Pinpoint the cell where the given text exists, returning its (x, y) midpoint coordinate. 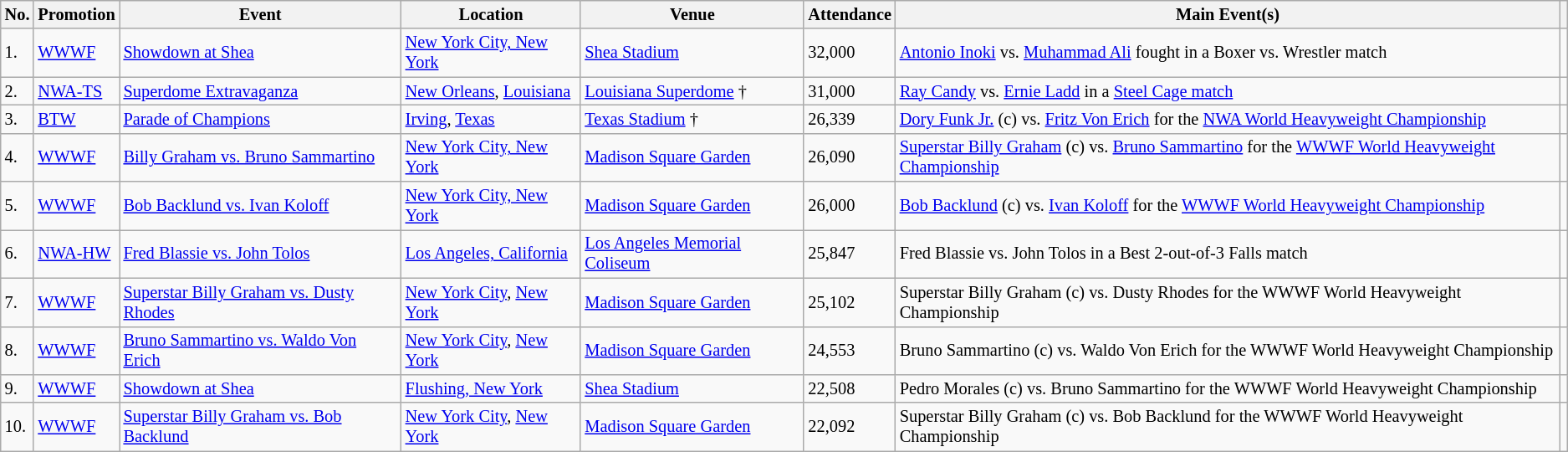
26,090 (850, 157)
9. (18, 388)
Fred Blassie vs. John Tolos (261, 254)
Louisiana Superdome † (692, 91)
Superstar Billy Graham (c) vs. Dusty Rhodes for the WWWF World Heavyweight Championship (1228, 302)
22,092 (850, 427)
Superstar Billy Graham (c) vs. Bob Backlund for the WWWF World Heavyweight Championship (1228, 427)
4. (18, 157)
31,000 (850, 91)
NWA-TS (76, 91)
2. (18, 91)
Bob Backlund vs. Ivan Koloff (261, 206)
24,553 (850, 351)
Flushing, New York (492, 388)
5. (18, 206)
Parade of Champions (261, 119)
Promotion (76, 14)
6. (18, 254)
3. (18, 119)
New Orleans, Louisiana (492, 91)
25,847 (850, 254)
Dory Funk Jr. (c) vs. Fritz Von Erich for the NWA World Heavyweight Championship (1228, 119)
Superstar Billy Graham vs. Dusty Rhodes (261, 302)
Venue (692, 14)
Billy Graham vs. Bruno Sammartino (261, 157)
Superstar Billy Graham vs. Bob Backlund (261, 427)
No. (18, 14)
NWA-HW (76, 254)
Location (492, 14)
Texas Stadium † (692, 119)
Bob Backlund (c) vs. Ivan Koloff for the WWWF World Heavyweight Championship (1228, 206)
Superstar Billy Graham (c) vs. Bruno Sammartino for the WWWF World Heavyweight Championship (1228, 157)
32,000 (850, 53)
Bruno Sammartino vs. Waldo Von Erich (261, 351)
Los Angeles Memorial Coliseum (692, 254)
Los Angeles, California (492, 254)
7. (18, 302)
26,339 (850, 119)
10. (18, 427)
Antonio Inoki vs. Muhammad Ali fought in a Boxer vs. Wrestler match (1228, 53)
Bruno Sammartino (c) vs. Waldo Von Erich for the WWWF World Heavyweight Championship (1228, 351)
Ray Candy vs. Ernie Ladd in a Steel Cage match (1228, 91)
Fred Blassie vs. John Tolos in a Best 2-out-of-3 Falls match (1228, 254)
Irving, Texas (492, 119)
25,102 (850, 302)
22,508 (850, 388)
Event (261, 14)
Pedro Morales (c) vs. Bruno Sammartino for the WWWF World Heavyweight Championship (1228, 388)
Main Event(s) (1228, 14)
Superdome Extravaganza (261, 91)
Attendance (850, 14)
8. (18, 351)
1. (18, 53)
26,000 (850, 206)
BTW (76, 119)
